Return the (x, y) coordinate for the center point of the cell that contains the specified text.  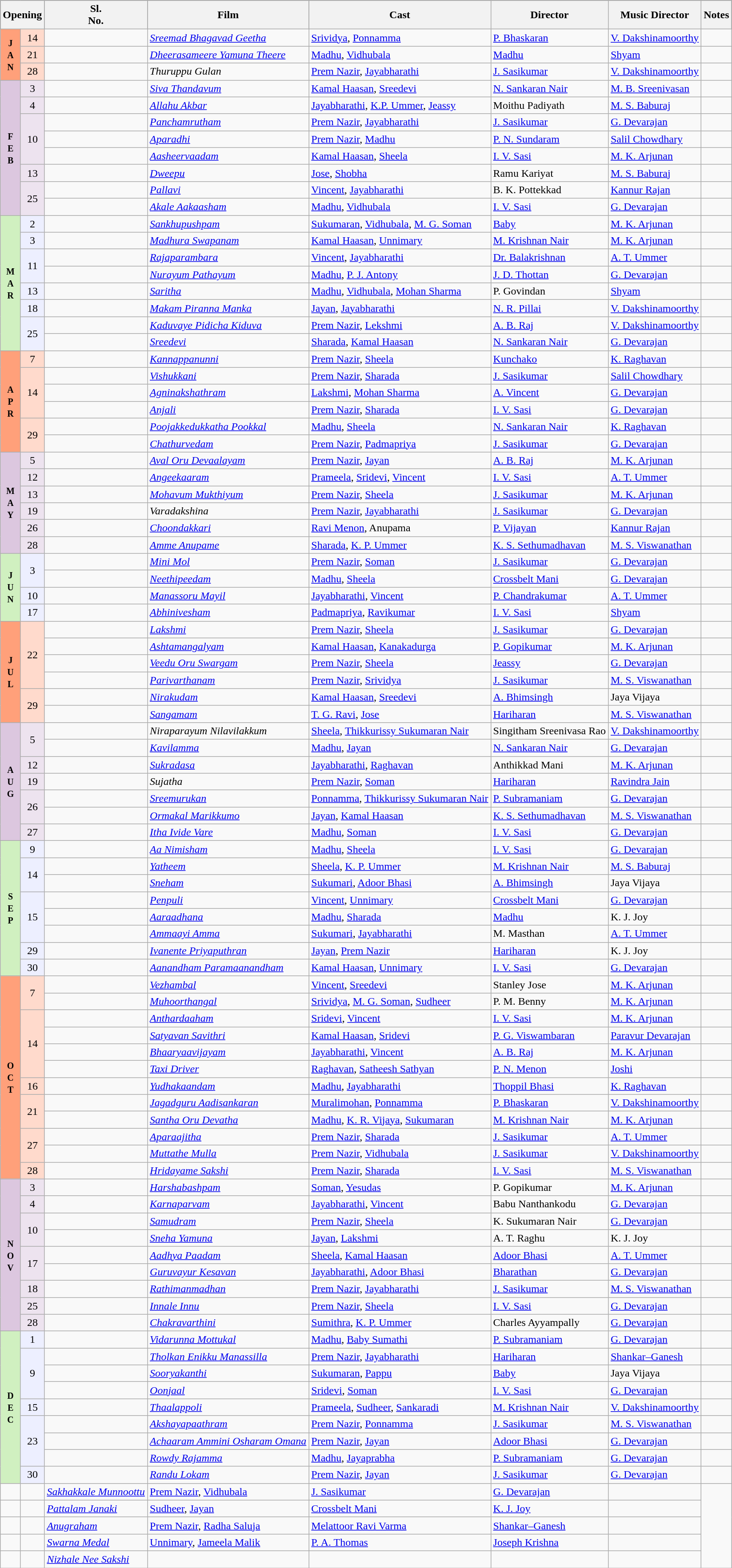
Ormakal Marikkumo (228, 816)
Nurayum Pathayum (228, 275)
P. Vijayan (549, 528)
2 (32, 223)
Sridevi, Vincent (400, 1018)
Veedu Oru Swargam (228, 663)
Prem Nazir, Radha Saluja (228, 1525)
Jayan, Prem Nazir (400, 951)
Sukumari, Adoor Bhasi (400, 883)
Nirakudam (228, 697)
Soman, Yesudas (400, 1187)
AUG (11, 781)
Ponnamma, Thikkurissy Sukumaran Nair (400, 799)
P. Chandrakumar (549, 596)
Madhu, P. J. Antony (400, 275)
Panchamrutham (228, 122)
Innale Innu (228, 1305)
Achaaram Ammini Osharam Omana (228, 1441)
P. Govindan (549, 291)
Dheerasameere Yamuna Theere (228, 55)
Ravindra Jain (654, 782)
Kamal Haasan, Sheela (400, 156)
Srividya, Ponnamma (400, 38)
Vidarunna Mottukal (228, 1340)
Madhu, Vidhubala, Mohan Sharma (400, 291)
Anugraham (96, 1525)
NOV (11, 1255)
Guruvayur Kesavan (228, 1272)
Hridayame Sakshi (228, 1170)
Lakshmi, Mohan Sharma (400, 393)
Chakravarthini (228, 1323)
Bharathan (549, 1272)
Notes (716, 15)
P. A. Thomas (400, 1542)
JUN (11, 587)
16 (32, 1086)
Angeekaaram (228, 477)
Samudram (228, 1221)
Muhoorthangal (228, 1001)
Aadhya Paadam (228, 1255)
Sumithra, K. P. Ummer (400, 1323)
Anthardaaham (228, 1018)
Thuruppu Gulan (228, 72)
Sl.No. (96, 15)
MAY (11, 502)
Vincent, Sreedevi (400, 984)
Yatheem (228, 866)
Parivarthanam (228, 680)
T. G. Ravi, Jose (400, 714)
Niraparayum Nilavilakkum (228, 731)
Jayan, Jayabharathi (400, 308)
Rajaparambara (228, 258)
Thaalappoli (228, 1407)
1 (32, 1340)
Raghavan, Satheesh Sathyan (400, 1069)
Vincent, Unnimary (400, 900)
Nizhale Nee Sakshi (96, 1559)
A. T. Raghu (549, 1238)
Tholkan Enikku Manassilla (228, 1357)
Yudhakaandam (228, 1086)
22 (32, 655)
Sheela, Thikkurissy Sukumaran Nair (400, 731)
Sakhakkale Munnoottu (96, 1492)
Prem Nazir, Ponnamma (400, 1424)
Chathurvedam (228, 443)
Aparadhi (228, 139)
P. M. Benny (549, 1001)
Prem Nazir, Lekshmi (400, 325)
Sukumaran, Vidhubala, M. G. Soman (400, 223)
Abhinivesham (228, 613)
Srividya, M. G. Soman, Sudheer (400, 1001)
FEB (11, 147)
Jayabharathi, K.P. Ummer, Jeassy (400, 105)
Prem Nazir, Madhu (400, 139)
Sankhupushpam (228, 223)
Mohavum Mukthiyum (228, 494)
Varadakshina (228, 511)
Opening (22, 15)
Jayabharathi, Raghavan (400, 764)
Charles Ayyampally (549, 1323)
Muralimohan, Ponnamma (400, 1103)
Padmapriya, Ravikumar (400, 613)
Kamal Haasan, Sridevi (400, 1035)
Karnaparvam (228, 1204)
Akale Aakaasham (228, 207)
23 (32, 1441)
Vezhambal (228, 984)
M. Masthan (549, 934)
Anjali (228, 410)
Sreedevi (228, 342)
Madhu, Jayaprabha (400, 1458)
Sangamam (228, 714)
Sukumari, Jayabharathi (400, 934)
Anthikkad Mani (549, 764)
Jayan, Lakshmi (400, 1238)
M. B. Sreenivasan (654, 88)
Sreemurukan (228, 799)
Agninakshathram (228, 393)
DEC (11, 1407)
Swarna Medal (96, 1542)
Aval Oru Devaalayam (228, 460)
Choondakkari (228, 528)
N. R. Pillai (549, 308)
Sheela, K. P. Ummer (400, 866)
Vishukkani (228, 376)
A. Vincent (549, 393)
Taxi Driver (228, 1069)
Jagadguru Aadisankaran (228, 1103)
Prem Nazir, Padmapriya (400, 443)
Director (549, 15)
Santha Oru Devatha (228, 1120)
P. N. Sundaram (549, 139)
Ivanente Priyaputhran (228, 951)
11 (32, 266)
Ashtamangalyam (228, 646)
Allahu Akbar (228, 105)
Makam Piranna Manka (228, 308)
Kamal Haasan, Kanakadurga (400, 646)
JUL (11, 672)
Madhu, Baby Sumathi (400, 1340)
Lakshmi (228, 629)
Penpuli (228, 900)
Melattoor Ravi Varma (400, 1525)
P. G. Viswambaran (549, 1035)
APR (11, 401)
Jose, Shobha (400, 173)
Satyavan Savithri (228, 1035)
K. Sukumaran Nair (549, 1221)
Sudheer, Jayan (228, 1508)
Aaraadhana (228, 917)
Neethipeedam (228, 579)
Rathimanmadhan (228, 1289)
Amme Anupame (228, 545)
Joshi (654, 1069)
MAR (11, 283)
Sharada, K. P. Ummer (400, 545)
Sharada, Kamal Haasan (400, 342)
Harshabashpam (228, 1187)
Madhu, Jayan (400, 748)
P. N. Menon (549, 1069)
Unnimary, Jameela Malik (228, 1542)
Joseph Krishna (549, 1542)
Madhu, Soman (400, 832)
Madhu, Jayabharathi (400, 1086)
Sreemad Bhagavad Geetha (228, 38)
Bhaaryaavijayam (228, 1052)
Sooryakanthi (228, 1373)
Sheela, Kamal Haasan (400, 1255)
Siva Thandavum (228, 88)
Music Director (654, 15)
Sneha Yamuna (228, 1238)
Aa Nimisham (228, 849)
Saritha (228, 291)
Babu Nanthankodu (549, 1204)
Thoppil Bhasi (549, 1086)
Kavilamma (228, 748)
Cast (400, 15)
Ravi Menon, Anupama (400, 528)
Aanandham Paramaanandham (228, 967)
Film (228, 15)
Pattalam Janaki (96, 1508)
Prem Nazir, Srividya (400, 680)
Sridevi, Soman (400, 1390)
Jayabharathi, Adoor Bhasi (400, 1272)
Akshayapaathram (228, 1424)
Itha Ivide Vare (228, 832)
Prameela, Sridevi, Vincent (400, 477)
Madhura Swapanam (228, 241)
Rowdy Rajamma (228, 1458)
J. D. Thottan (549, 275)
Sukradasa (228, 764)
Randu Lokam (228, 1475)
Dweepu (228, 173)
B. K. Pottekkad (549, 190)
Singitham Sreenivasa Rao (549, 731)
Oonjaal (228, 1390)
OCT (11, 1078)
Paravur Devarajan (654, 1035)
Ramu Kariyat (549, 173)
Kunchako (549, 359)
Poojakkedukkatha Pookkal (228, 426)
Pallavi (228, 190)
Kaduvaye Pidicha Kiduva (228, 325)
JAN (11, 55)
Madhu, K. R. Vijaya, Sukumaran (400, 1120)
Jayan, Kamal Haasan (400, 816)
Sneham (228, 883)
Sukumaran, Pappu (400, 1373)
Dr. Balakrishnan (549, 258)
Aparaajitha (228, 1137)
Sujatha (228, 782)
Moithu Padiyath (549, 105)
Prameela, Sudheer, Sankaradi (400, 1407)
SEP (11, 908)
Mini Mol (228, 562)
Muttathe Mulla (228, 1154)
Manassoru Mayil (228, 596)
Kannappanunni (228, 359)
Aasheervaadam (228, 156)
Jeassy (549, 663)
Madhu, Sharada (400, 917)
Ammaayi Amma (228, 934)
Stanley Jose (549, 984)
